Capture the cell that displays the provided text and extract its (X, Y) central coordinate. 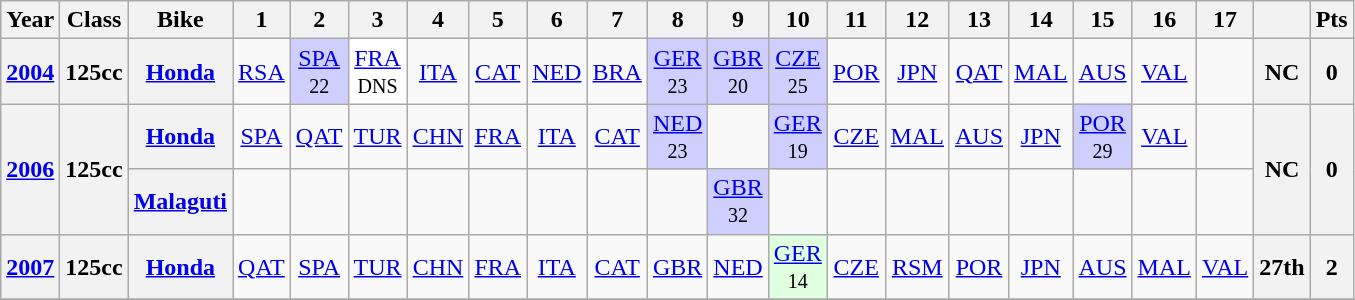
GER19 (798, 136)
GBR32 (738, 202)
15 (1102, 20)
6 (557, 20)
SPA22 (319, 72)
Pts (1332, 20)
11 (856, 20)
GBR20 (738, 72)
4 (438, 20)
16 (1164, 20)
GBR (677, 266)
10 (798, 20)
1 (262, 20)
POR29 (1102, 136)
FRADNS (378, 72)
9 (738, 20)
Class (94, 20)
RSA (262, 72)
12 (917, 20)
13 (978, 20)
8 (677, 20)
GER14 (798, 266)
14 (1041, 20)
17 (1224, 20)
Bike (180, 20)
2006 (30, 169)
27th (1282, 266)
GER23 (677, 72)
3 (378, 20)
2007 (30, 266)
2004 (30, 72)
Malaguti (180, 202)
NED23 (677, 136)
7 (617, 20)
CZE25 (798, 72)
BRA (617, 72)
5 (498, 20)
Year (30, 20)
RSM (917, 266)
